Output the [X, Y] coordinate of the center of the cell containing the given text.  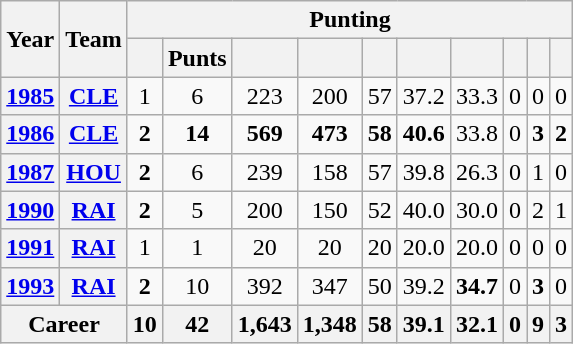
39.1 [424, 324]
158 [330, 172]
Punting [350, 20]
1990 [30, 210]
473 [330, 134]
1985 [30, 96]
14 [197, 134]
32.1 [476, 324]
26.3 [476, 172]
239 [264, 172]
40.6 [424, 134]
HOU [94, 172]
150 [330, 210]
569 [264, 134]
37.2 [424, 96]
34.7 [476, 286]
9 [538, 324]
5 [197, 210]
1991 [30, 248]
1,643 [264, 324]
33.3 [476, 96]
40.0 [424, 210]
30.0 [476, 210]
392 [264, 286]
Career [64, 324]
347 [330, 286]
42 [197, 324]
50 [380, 286]
Year [30, 39]
223 [264, 96]
1,348 [330, 324]
Team [94, 39]
39.8 [424, 172]
52 [380, 210]
33.8 [476, 134]
1987 [30, 172]
Punts [197, 58]
1986 [30, 134]
39.2 [424, 286]
1993 [30, 286]
